Search for the cell housing the specified text and yield its [X, Y] center coordinate. 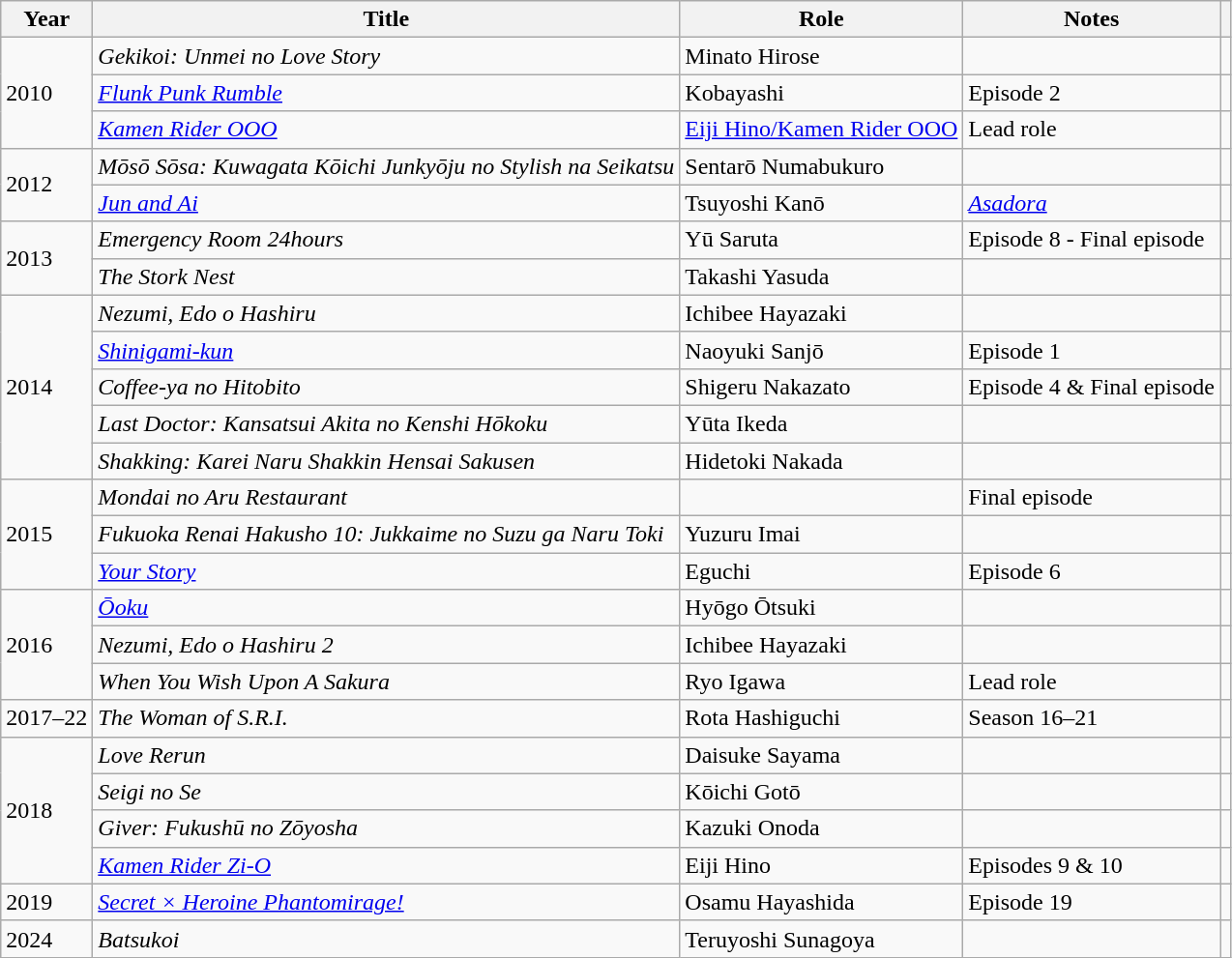
Final episode [1092, 498]
2017–22 [46, 718]
Season 16–21 [1092, 718]
Ōoku [387, 608]
Naoyuki Sanjō [822, 350]
Fukuoka Renai Hakusho 10: Jukkaime no Suzu ga Naru Toki [387, 535]
Sentarō Numabukuro [822, 166]
Kamen Rider Zi-O [387, 865]
Takashi Yasuda [822, 276]
Notes [1092, 19]
2015 [46, 535]
Love Rerun [387, 755]
Episode 2 [1092, 93]
Episodes 9 & 10 [1092, 865]
Episode 6 [1092, 571]
Shinigami-kun [387, 350]
Hidetoki Nakada [822, 461]
Mondai no Aru Restaurant [387, 498]
Episode 8 - Final episode [1092, 240]
Giver: Fukushū no Zōyosha [387, 828]
Hyōgo Ōtsuki [822, 608]
Secret × Heroine Phantomirage! [387, 902]
Daisuke Sayama [822, 755]
Gekikoi: Unmei no Love Story [387, 56]
Nezumi, Edo o Hashiru [387, 313]
Kōichi Gotō [822, 792]
Yūta Ikeda [822, 423]
2024 [46, 939]
2013 [46, 258]
Batsukoi [387, 939]
Title [387, 19]
Rota Hashiguchi [822, 718]
Eguchi [822, 571]
Year [46, 19]
Seigi no Se [387, 792]
Jun and Ai [387, 203]
Kamen Rider OOO [387, 130]
Asadora [1092, 203]
2019 [46, 902]
2016 [46, 645]
The Stork Nest [387, 276]
Your Story [387, 571]
Yū Saruta [822, 240]
2010 [46, 93]
Flunk Punk Rumble [387, 93]
Episode 1 [1092, 350]
Eiji Hino [822, 865]
Shigeru Nakazato [822, 387]
The Woman of S.R.I. [387, 718]
Yuzuru Imai [822, 535]
Role [822, 19]
Last Doctor: Kansatsui Akita no Kenshi Hōkoku [387, 423]
Episode 19 [1092, 902]
Tsuyoshi Kanō [822, 203]
Coffee-ya no Hitobito [387, 387]
2012 [46, 185]
Shakking: Karei Naru Shakkin Hensai Sakusen [387, 461]
Eiji Hino/Kamen Rider OOO [822, 130]
Emergency Room 24hours [387, 240]
Episode 4 & Final episode [1092, 387]
When You Wish Upon A Sakura [387, 682]
Osamu Hayashida [822, 902]
2014 [46, 387]
Mōsō Sōsa: Kuwagata Kōichi Junkyōju no Stylish na Seikatsu [387, 166]
Minato Hirose [822, 56]
Nezumi, Edo o Hashiru 2 [387, 645]
Kazuki Onoda [822, 828]
2018 [46, 810]
Ryo Igawa [822, 682]
Kobayashi [822, 93]
Teruyoshi Sunagoya [822, 939]
